Detect which cell encompasses the target text, then output its [X, Y] center coordinate. 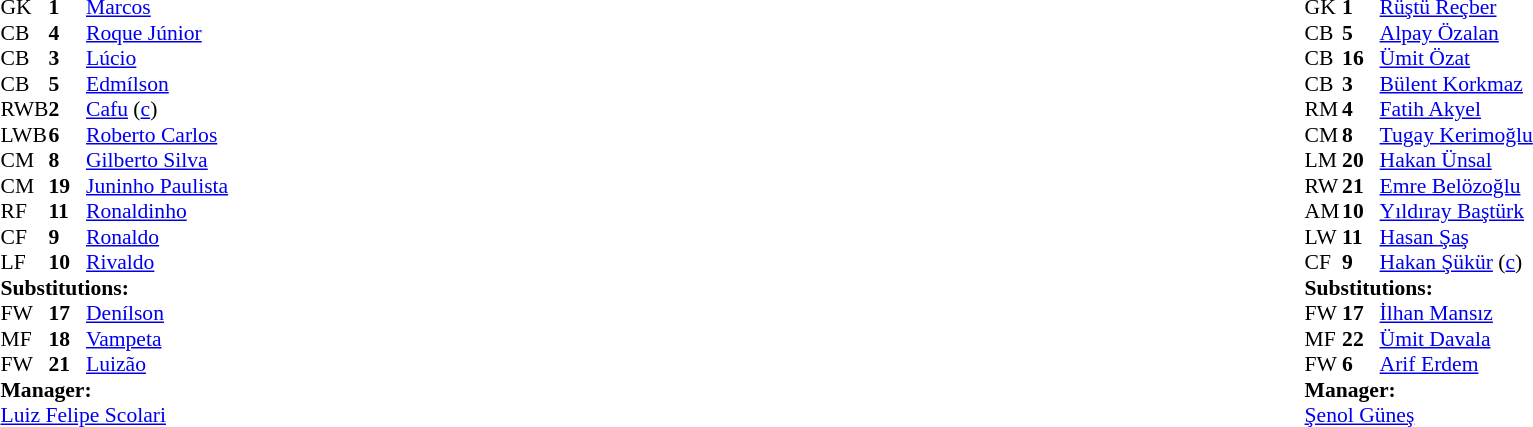
RWB [24, 109]
Vampeta [157, 339]
16 [1361, 59]
Tugay Kerimoğlu [1456, 135]
LM [1324, 161]
Hakan Şükür (c) [1456, 263]
Gilberto Silva [157, 161]
Ümit Davala [1456, 339]
RF [24, 211]
AM [1324, 211]
Bülent Korkmaz [1456, 84]
Emre Belözoğlu [1456, 186]
Roque Júnior [157, 33]
19 [67, 186]
RM [1324, 109]
Ronaldo [157, 237]
Luizão [157, 365]
Denílson [157, 313]
Ümit Özat [1456, 59]
Roberto Carlos [157, 135]
Juninho Paulista [157, 186]
Hasan Şaş [1456, 237]
22 [1361, 339]
Arif Erdem [1456, 365]
Hakan Ünsal [1456, 161]
20 [1361, 161]
Ronaldinho [157, 211]
Fatih Akyel [1456, 109]
2 [67, 109]
Alpay Özalan [1456, 33]
18 [67, 339]
Yıldıray Baştürk [1456, 211]
Rivaldo [157, 263]
Lúcio [157, 59]
LWB [24, 135]
Cafu (c) [157, 109]
RW [1324, 186]
LF [24, 263]
İlhan Mansız [1456, 313]
Edmílson [157, 84]
LW [1324, 237]
